Output the [X, Y] coordinate of the center of the cell containing the given text.  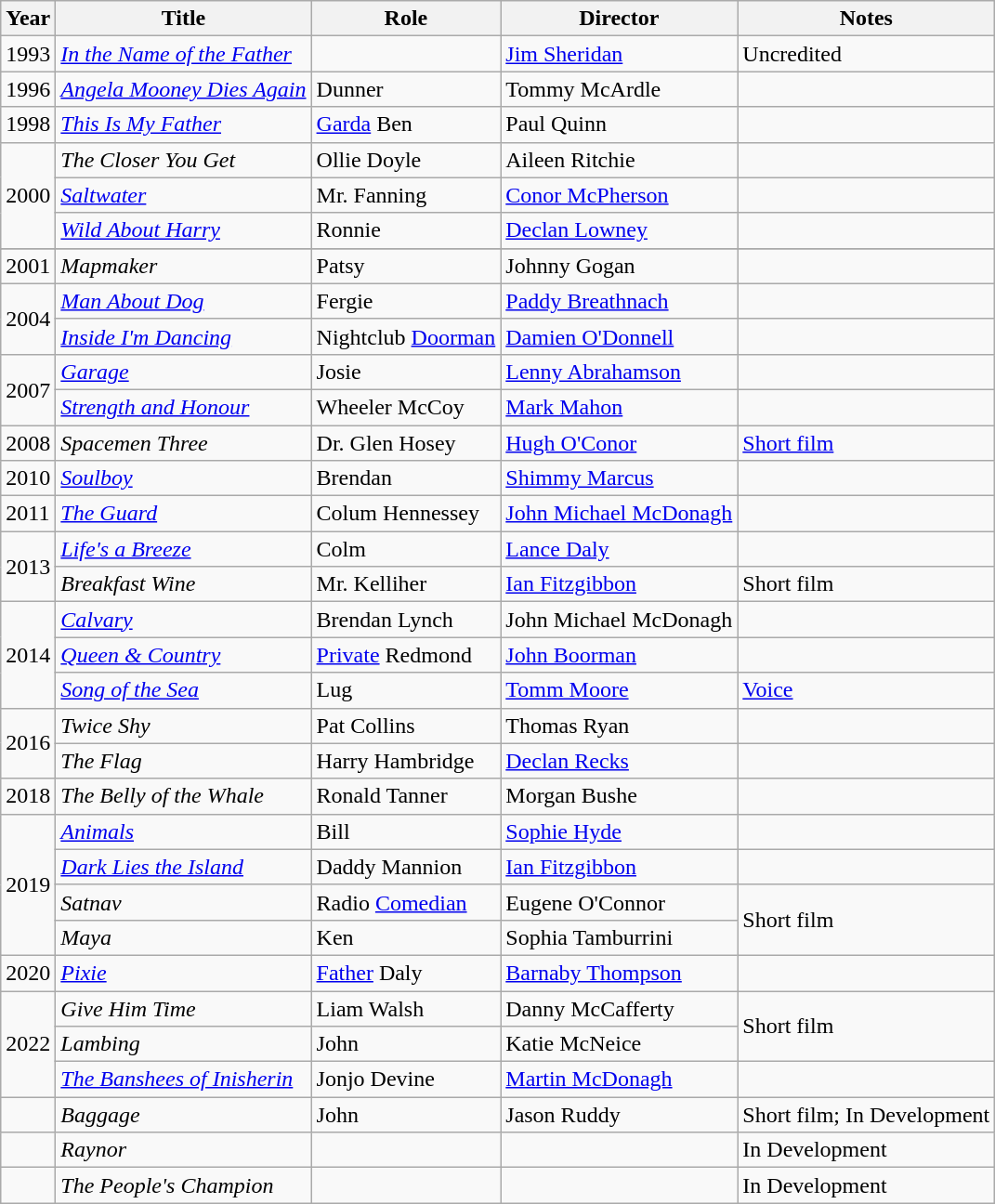
This Is My Father [184, 124]
Dunner [406, 89]
Nightclub Doorman [406, 336]
2014 [28, 655]
Voice [866, 690]
Morgan Bushe [619, 796]
Breakfast Wine [184, 584]
Liam Walsh [406, 1008]
Ken [406, 937]
2011 [28, 514]
Ronnie [406, 230]
Garda Ben [406, 124]
The Flag [184, 761]
Barnaby Thompson [619, 973]
Uncredited [866, 54]
Mr. Kelliher [406, 584]
Bill [406, 831]
The Closer You Get [184, 160]
Ollie Doyle [406, 160]
Paddy Breathnach [619, 301]
Hugh O'Conor [619, 443]
Jim Sheridan [619, 54]
Lug [406, 690]
Title [184, 19]
2020 [28, 973]
Satnav [184, 902]
Eugene O'Connor [619, 902]
Soulboy [184, 478]
Patsy [406, 266]
2016 [28, 743]
Notes [866, 19]
Angela Mooney Dies Again [184, 89]
Animals [184, 831]
Dr. Glen Hosey [406, 443]
Role [406, 19]
1996 [28, 89]
Wheeler McCoy [406, 407]
Johnny Gogan [619, 266]
Sophie Hyde [619, 831]
Radio Comedian [406, 902]
In the Name of the Father [184, 54]
Mark Mahon [619, 407]
1993 [28, 54]
2019 [28, 884]
Lance Daly [619, 549]
Colum Hennessey [406, 514]
Queen & Country [184, 655]
Danny McCafferty [619, 1008]
Thomas Ryan [619, 726]
Damien O'Donnell [619, 336]
Director [619, 19]
Aileen Ritchie [619, 160]
Wild About Harry [184, 230]
Brendan [406, 478]
John Boorman [619, 655]
Sophia Tamburrini [619, 937]
Father Daly [406, 973]
2018 [28, 796]
Mr. Fanning [406, 195]
Katie McNeice [619, 1044]
Give Him Time [184, 1008]
Year [28, 19]
Spacemen Three [184, 443]
Colm [406, 549]
Pixie [184, 973]
2004 [28, 319]
2022 [28, 1043]
The People's Champion [184, 1185]
Song of the Sea [184, 690]
Man About Dog [184, 301]
Declan Recks [619, 761]
2008 [28, 443]
Twice Shy [184, 726]
The Guard [184, 514]
Life's a Breeze [184, 549]
Daddy Mannion [406, 867]
Strength and Honour [184, 407]
Inside I'm Dancing [184, 336]
Josie [406, 372]
Dark Lies the Island [184, 867]
Saltwater [184, 195]
2013 [28, 567]
Garage [184, 372]
Paul Quinn [619, 124]
Lambing [184, 1044]
Tomm Moore [619, 690]
Jonjo Devine [406, 1080]
2000 [28, 195]
Harry Hambridge [406, 761]
2010 [28, 478]
Calvary [184, 620]
Short film; In Development [866, 1115]
Ronald Tanner [406, 796]
The Belly of the Whale [184, 796]
Maya [184, 937]
Martin McDonagh [619, 1080]
Shimmy Marcus [619, 478]
Lenny Abrahamson [619, 372]
Jason Ruddy [619, 1115]
2007 [28, 389]
Declan Lowney [619, 230]
Tommy McArdle [619, 89]
2001 [28, 266]
Raynor [184, 1150]
Private Redmond [406, 655]
The Banshees of Inisherin [184, 1080]
Brendan Lynch [406, 620]
Fergie [406, 301]
Baggage [184, 1115]
1998 [28, 124]
Conor McPherson [619, 195]
Pat Collins [406, 726]
Mapmaker [184, 266]
